Determine the (X, Y) coordinate at the center of the cell enclosing the given text.  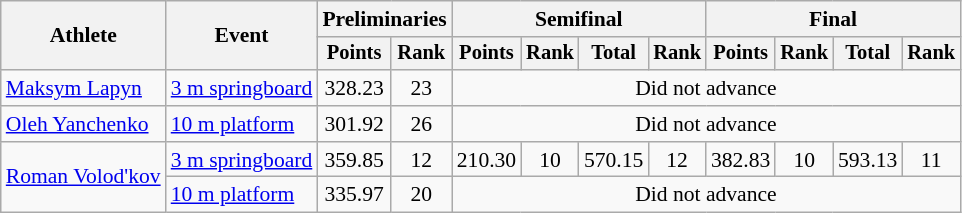
Roman Volod'kov (84, 178)
Maksym Lapyn (84, 88)
20 (422, 195)
Event (242, 36)
593.13 (868, 160)
328.23 (354, 88)
26 (422, 124)
Semifinal (579, 19)
335.97 (354, 195)
210.30 (486, 160)
359.85 (354, 160)
570.15 (614, 160)
Oleh Yanchenko (84, 124)
Final (833, 19)
Preliminaries (384, 19)
301.92 (354, 124)
11 (931, 160)
382.83 (740, 160)
Athlete (84, 36)
23 (422, 88)
